Return [x, y] of the center of cell containing provided text 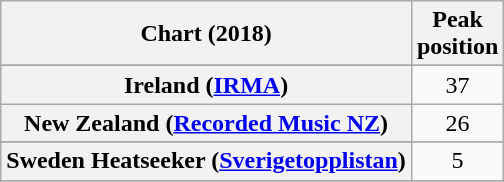
26 [457, 123]
Sweden Heatseeker (Sverigetopplistan) [206, 161]
5 [457, 161]
Chart (2018) [206, 34]
37 [457, 85]
Peakposition [457, 34]
Ireland (IRMA) [206, 85]
New Zealand (Recorded Music NZ) [206, 123]
